Identify which cell holds the provided text, then report its [x, y] central coordinate. 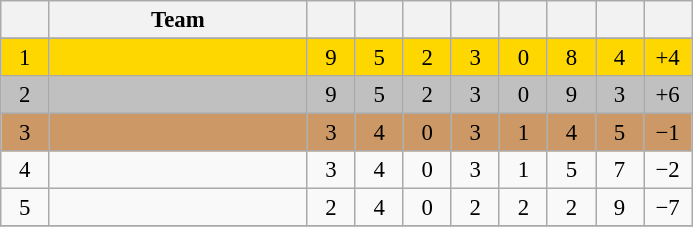
−7 [668, 208]
+6 [668, 95]
Team [178, 20]
7 [620, 170]
−2 [668, 170]
−1 [668, 133]
8 [571, 58]
+4 [668, 58]
